Output the [x, y] coordinate of the center of the cell containing the given text.  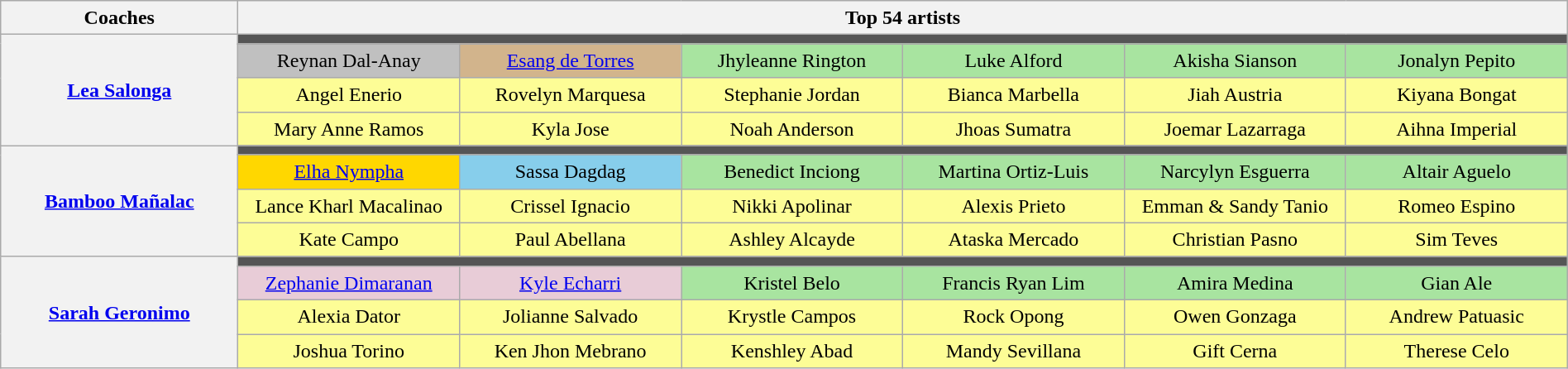
Jhyleanne Rington [792, 61]
Bamboo Mañalac [119, 201]
Owen Gonzaga [1235, 316]
Kristel Belo [792, 283]
Aihna Imperial [1456, 129]
Top 54 artists [903, 18]
Kyla Jose [571, 129]
Kenshley Abad [792, 351]
Mary Anne Ramos [349, 129]
Kyle Echarri [571, 283]
Joshua Torino [349, 351]
Alexia Dator [349, 316]
Jhoas Sumatra [1013, 129]
Stephanie Jordan [792, 94]
Angel Enerio [349, 94]
Jolianne Salvado [571, 316]
Andrew Patuasic [1456, 316]
Lea Salonga [119, 90]
Jiah Austria [1235, 94]
Rovelyn Marquesa [571, 94]
Ashley Alcayde [792, 240]
Reynan Dal-Anay [349, 61]
Romeo Espino [1456, 205]
Coaches [119, 18]
Sarah Geronimo [119, 312]
Therese Celo [1456, 351]
Amira Medina [1235, 283]
Narcylyn Esguerra [1235, 172]
Mandy Sevillana [1013, 351]
Gift Cerna [1235, 351]
Sassa Dagdag [571, 172]
Emman & Sandy Tanio [1235, 205]
Elha Nympha [349, 172]
Ken Jhon Mebrano [571, 351]
Kiyana Bongat [1456, 94]
Rock Opong [1013, 316]
Noah Anderson [792, 129]
Martina Ortiz-Luis [1013, 172]
Sim Teves [1456, 240]
Paul Abellana [571, 240]
Ataska Mercado [1013, 240]
Crissel Ignacio [571, 205]
Bianca Marbella [1013, 94]
Altair Aguelo [1456, 172]
Benedict Inciong [792, 172]
Joemar Lazarraga [1235, 129]
Zephanie Dimaranan [349, 283]
Luke Alford [1013, 61]
Francis Ryan Lim [1013, 283]
Lance Kharl Macalinao [349, 205]
Kate Campo [349, 240]
Krystle Campos [792, 316]
Akisha Sianson [1235, 61]
Christian Pasno [1235, 240]
Alexis Prieto [1013, 205]
Nikki Apolinar [792, 205]
Esang de Torres [571, 61]
Gian Ale [1456, 283]
Jonalyn Pepito [1456, 61]
